For the text-containing cell, return its midpoint in (X, Y) coordinate format. 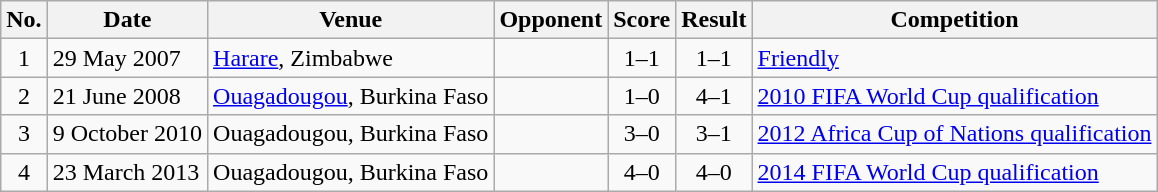
No. (24, 20)
1 (24, 58)
Competition (954, 20)
21 June 2008 (127, 96)
9 October 2010 (127, 134)
Date (127, 20)
Score (642, 20)
Result (714, 20)
23 March 2013 (127, 172)
2 (24, 96)
3 (24, 134)
2012 Africa Cup of Nations qualification (954, 134)
2010 FIFA World Cup qualification (954, 96)
3–0 (642, 134)
Venue (351, 20)
Friendly (954, 58)
4–1 (714, 96)
29 May 2007 (127, 58)
3–1 (714, 134)
4 (24, 172)
2014 FIFA World Cup qualification (954, 172)
1–0 (642, 96)
Opponent (551, 20)
Harare, Zimbabwe (351, 58)
